Scan for the cell matching the given text and deliver its (X, Y) coordinate at center. 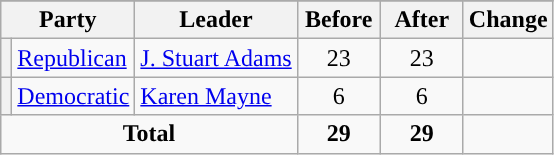
Change (508, 20)
Republican (74, 58)
Karen Mayne (216, 96)
Leader (216, 20)
J. Stuart Adams (216, 58)
Democratic (74, 96)
Party (68, 20)
Before (338, 20)
Total (149, 134)
After (422, 20)
